From the cell containing the given text, extract its center point as (x, y) coordinate. 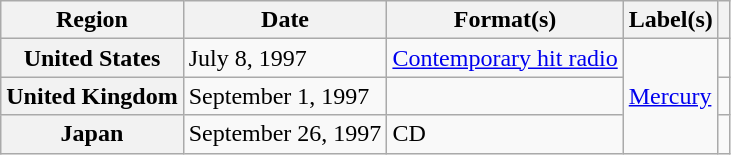
United Kingdom (92, 96)
Label(s) (670, 20)
CD (505, 134)
September 1, 1997 (285, 96)
September 26, 1997 (285, 134)
July 8, 1997 (285, 58)
Mercury (670, 96)
Region (92, 20)
Format(s) (505, 20)
Contemporary hit radio (505, 58)
Japan (92, 134)
Date (285, 20)
United States (92, 58)
